From the cell containing the given text, extract its center point as [x, y] coordinate. 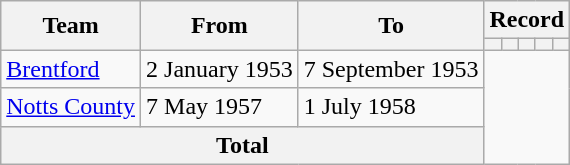
Notts County [71, 107]
7 May 1957 [220, 107]
1 July 1958 [391, 107]
Team [71, 26]
Total [242, 145]
From [220, 26]
Brentford [71, 69]
Record [527, 20]
2 January 1953 [220, 69]
To [391, 26]
7 September 1953 [391, 69]
